Find where the given text appears and provide that cell's center as [X, Y] coordinate. 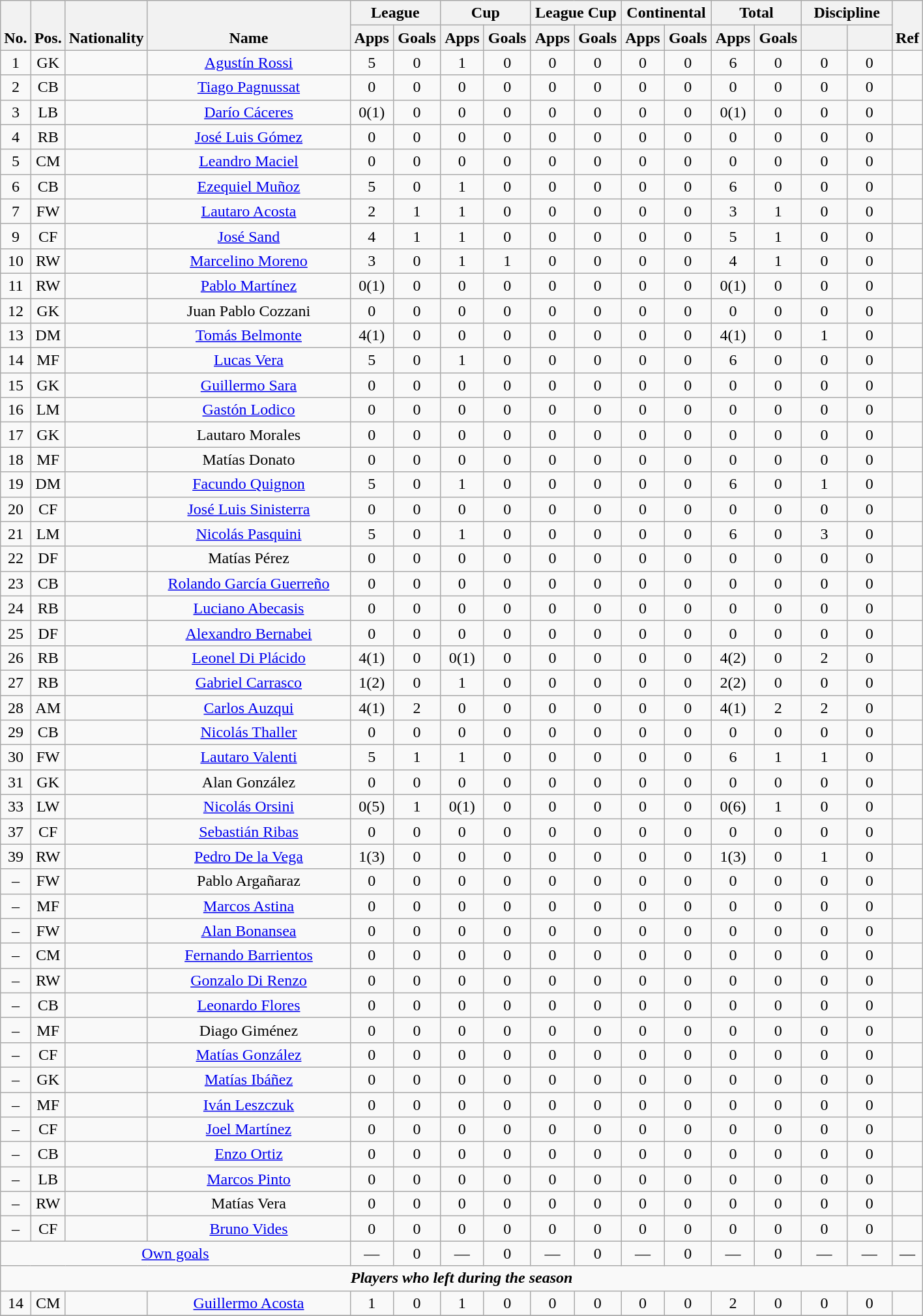
Enzo Ortiz [249, 1154]
Name [249, 25]
23 [16, 583]
League [395, 13]
Discipline [847, 13]
Ezequiel Muñoz [249, 186]
AM [48, 707]
League Cup [576, 13]
Nicolás Thaller [249, 733]
Tomás Belmonte [249, 336]
30 [16, 757]
Matías González [249, 1055]
37 [16, 832]
28 [16, 707]
11 [16, 285]
Leonardo Flores [249, 1005]
Cup [486, 13]
Marcos Pinto [249, 1179]
27 [16, 682]
Continental [666, 13]
José Luis Sinisterra [249, 509]
Matías Pérez [249, 559]
José Luis Gómez [249, 137]
Pedro De la Vega [249, 856]
1(2) [372, 682]
Alan González [249, 782]
4(2) [733, 658]
Ref [907, 25]
Marcelino Moreno [249, 261]
Rolando García Guerreño [249, 583]
Matías Vera [249, 1204]
2(2) [733, 682]
24 [16, 608]
7 [16, 211]
Lautaro Valenti [249, 757]
Joel Martínez [249, 1130]
No. [16, 25]
Juan Pablo Cozzani [249, 311]
Darío Cáceres [249, 112]
Lautaro Acosta [249, 211]
Leandro Maciel [249, 162]
Nicolás Pasquini [249, 534]
Gonzalo Di Renzo [249, 980]
Nationality [106, 25]
29 [16, 733]
39 [16, 856]
José Sand [249, 236]
Pablo Argañaraz [249, 881]
Agustín Rossi [249, 63]
25 [16, 633]
Bruno Vides [249, 1229]
Gabriel Carrasco [249, 682]
Luciano Abecasis [249, 608]
Guillermo Sara [249, 385]
Marcos Astina [249, 906]
10 [16, 261]
17 [16, 435]
0(6) [733, 807]
33 [16, 807]
16 [16, 410]
Players who left during the season [461, 1278]
Pablo Martínez [249, 285]
9 [16, 236]
31 [16, 782]
Lucas Vera [249, 360]
Matías Donato [249, 460]
Carlos Auzqui [249, 707]
12 [16, 311]
Sebastián Ribas [249, 832]
0(5) [372, 807]
Iván Leszczuk [249, 1105]
Alexandro Bernabei [249, 633]
Pos. [48, 25]
Lautaro Morales [249, 435]
18 [16, 460]
Matías Ibáñez [249, 1079]
Diago Giménez [249, 1030]
22 [16, 559]
21 [16, 534]
Tiago Pagnussat [249, 87]
Facundo Quignon [249, 484]
Gastón Lodico [249, 410]
Nicolás Orsini [249, 807]
26 [16, 658]
Guillermo Acosta [249, 1303]
Own goals [175, 1253]
Alan Bonansea [249, 931]
13 [16, 336]
Leonel Di Plácido [249, 658]
19 [16, 484]
Total [756, 13]
LW [48, 807]
Fernando Barrientos [249, 956]
20 [16, 509]
15 [16, 385]
